Identify which cell holds the provided text, then report its (X, Y) central coordinate. 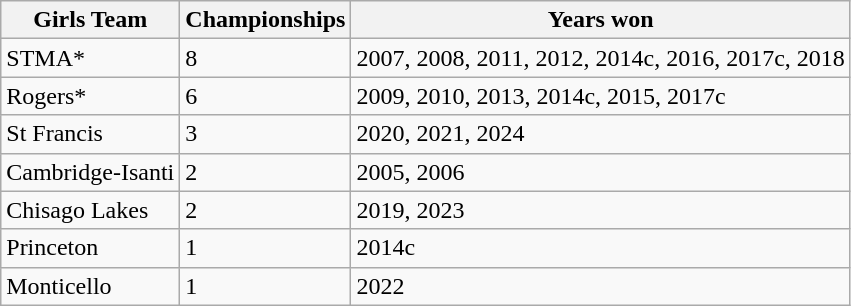
Princeton (90, 248)
Monticello (90, 286)
2019, 2023 (600, 210)
Rogers* (90, 96)
2009, 2010, 2013, 2014c, 2015, 2017c (600, 96)
Girls Team (90, 20)
Chisago Lakes (90, 210)
Years won (600, 20)
Cambridge-Isanti (90, 172)
2005, 2006 (600, 172)
3 (266, 134)
2020, 2021, 2024 (600, 134)
2022 (600, 286)
8 (266, 58)
St Francis (90, 134)
2014c (600, 248)
Championships (266, 20)
2007, 2008, 2011, 2012, 2014c, 2016, 2017c, 2018 (600, 58)
STMA* (90, 58)
6 (266, 96)
